Find where the given text appears and provide that cell's center as (x, y) coordinate. 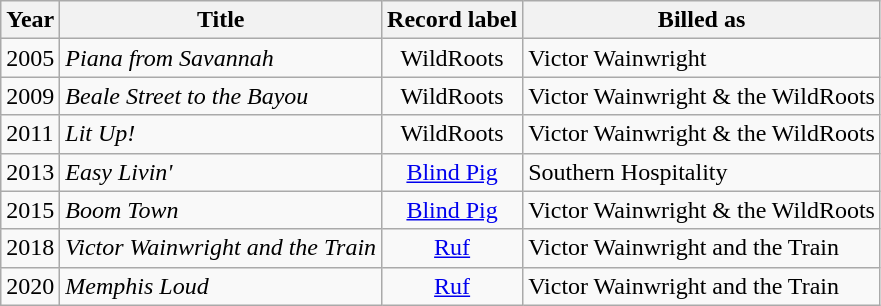
Southern Hospitality (702, 172)
Year (30, 20)
2005 (30, 58)
Victor Wainwright (702, 58)
Beale Street to the Bayou (221, 96)
2018 (30, 248)
Easy Livin' (221, 172)
Billed as (702, 20)
Title (221, 20)
2015 (30, 210)
Boom Town (221, 210)
Piana from Savannah (221, 58)
Record label (452, 20)
2020 (30, 286)
2009 (30, 96)
2013 (30, 172)
Memphis Loud (221, 286)
2011 (30, 134)
Lit Up! (221, 134)
